Scan for the cell matching the given text and deliver its [x, y] coordinate at center. 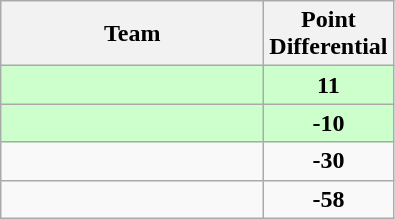
-58 [328, 199]
Point Differential [328, 34]
Team [132, 34]
-30 [328, 161]
-10 [328, 123]
11 [328, 85]
